Pinpoint the cell where the given text exists, returning its (X, Y) midpoint coordinate. 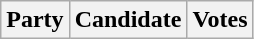
Candidate (128, 20)
Party (35, 20)
Votes (220, 20)
